Pinpoint the cell where the given text exists, returning its [X, Y] midpoint coordinate. 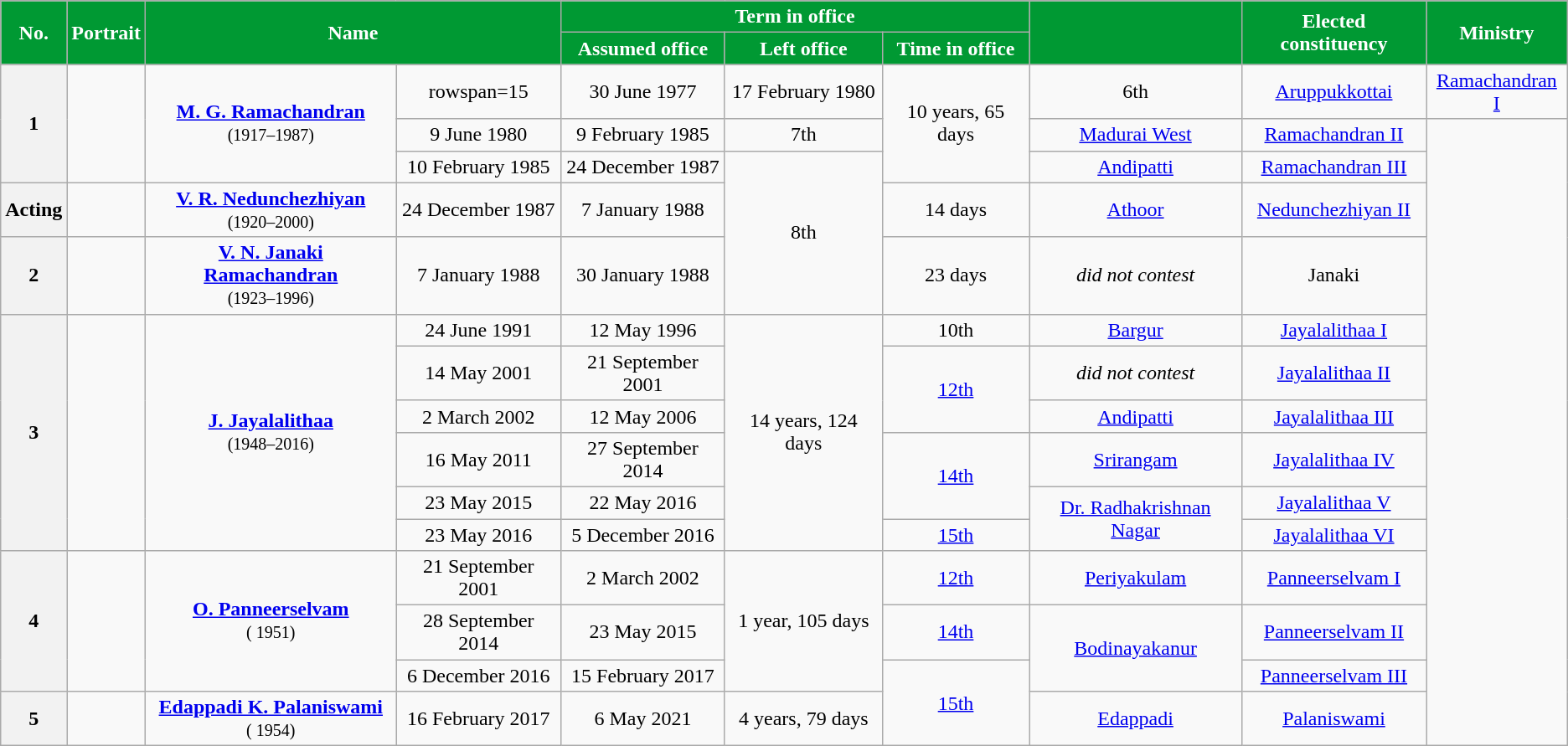
Panneerselvam I [1333, 578]
Term in office [794, 17]
2 [34, 275]
Assumed office [642, 49]
10 February 1985 [478, 167]
12 May 2006 [642, 416]
Ministry [1496, 33]
Name [353, 33]
Edappadi K. Palaniswami( 1954) [271, 718]
Elected constituency [1333, 33]
5 [34, 718]
Acting [34, 209]
24 June 1991 [478, 330]
Panneerselvam II [1333, 633]
Ramachandran I [1496, 92]
14 days [955, 209]
1 year, 105 days [803, 621]
30 June 1977 [642, 92]
Jayalalithaa VI [1333, 535]
Ramachandran II [1333, 135]
4 [34, 621]
12 May 1996 [642, 330]
Panneerselvam III [1333, 676]
Palaniswami [1333, 718]
Janaki [1333, 275]
27 September 2014 [642, 459]
Jayalalithaa I [1333, 330]
Jayalalithaa III [1333, 416]
V. N. Janaki Ramachandran(1923–1996) [271, 275]
Dr. Radhakrishnan Nagar [1136, 518]
9 February 1985 [642, 135]
Jayalalithaa II [1333, 373]
Jayalalithaa V [1333, 502]
No. [34, 33]
Edappadi [1136, 718]
6 December 2016 [478, 676]
22 May 2016 [642, 502]
Time in office [955, 49]
14 years, 124 days [803, 432]
rowspan=15 [478, 92]
O. Panneerselvam( 1951) [271, 621]
7th [803, 135]
15 February 2017 [642, 676]
Ramachandran III [1333, 167]
5 December 2016 [642, 535]
17 February 1980 [803, 92]
10th [955, 330]
16 February 2017 [478, 718]
3 [34, 432]
14 May 2001 [478, 373]
23 days [955, 275]
V. R. Nedunchezhiyan(1920–2000) [271, 209]
Bargur [1136, 330]
Portrait [106, 33]
Srirangam [1136, 459]
J. Jayalalithaa(1948–2016) [271, 432]
23 May 2016 [478, 535]
1 [34, 124]
Aruppukkottai [1333, 92]
Jayalalithaa IV [1333, 459]
Periyakulam [1136, 578]
9 June 1980 [478, 135]
Nedunchezhiyan II [1333, 209]
30 January 1988 [642, 275]
4 years, 79 days [803, 718]
Madurai West [1136, 135]
28 September 2014 [478, 633]
6th [1136, 92]
M. G. Ramachandran(1917–1987) [271, 124]
Bodinayakanur [1136, 648]
Left office [803, 49]
16 May 2011 [478, 459]
6 May 2021 [642, 718]
10 years, 65 days [955, 124]
8th [803, 233]
Athoor [1136, 209]
